Provide the [X, Y] coordinate of the cell's center where the given text is located.  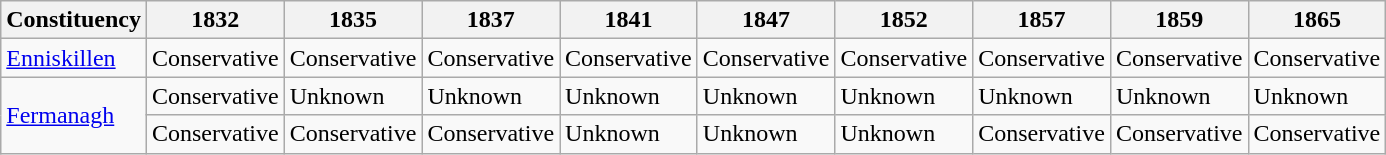
1847 [766, 20]
1859 [1179, 20]
Fermanagh [74, 115]
1857 [1042, 20]
Enniskillen [74, 58]
1852 [904, 20]
1832 [215, 20]
1837 [491, 20]
Constituency [74, 20]
1865 [1317, 20]
1841 [629, 20]
1835 [353, 20]
